Extract the (X, Y) coordinate from the center of the cell holding the provided text.  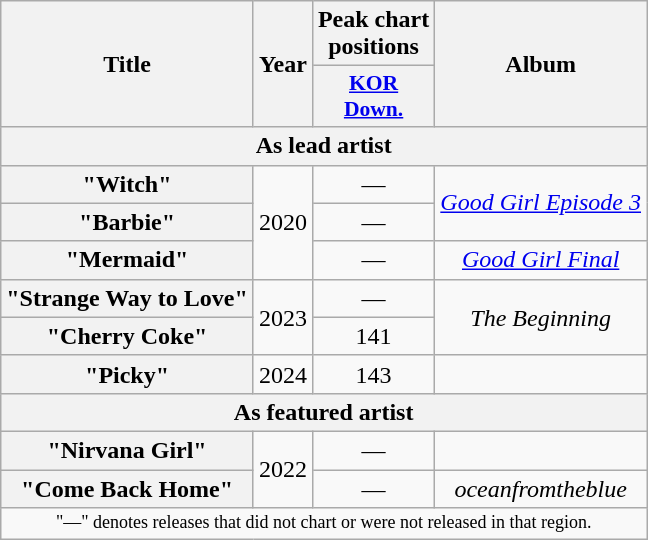
Good Girl Final (541, 260)
As lead artist (324, 146)
KORDown. (373, 96)
2020 (282, 222)
2022 (282, 469)
"—" denotes releases that did not chart or were not released in that region. (324, 524)
As featured artist (324, 412)
"Witch" (128, 184)
141 (373, 336)
143 (373, 374)
2024 (282, 374)
Good Girl Episode 3 (541, 203)
2023 (282, 317)
"Mermaid" (128, 260)
The Beginning (541, 317)
Peak chartpositions (373, 34)
oceanfromtheblue (541, 489)
Album (541, 64)
"Strange Way to Love" (128, 298)
Title (128, 64)
"Nirvana Girl" (128, 450)
"Picky" (128, 374)
"Cherry Coke" (128, 336)
"Come Back Home" (128, 489)
Year (282, 64)
"Barbie" (128, 222)
